From the cell containing the given text, extract its center point as (x, y) coordinate. 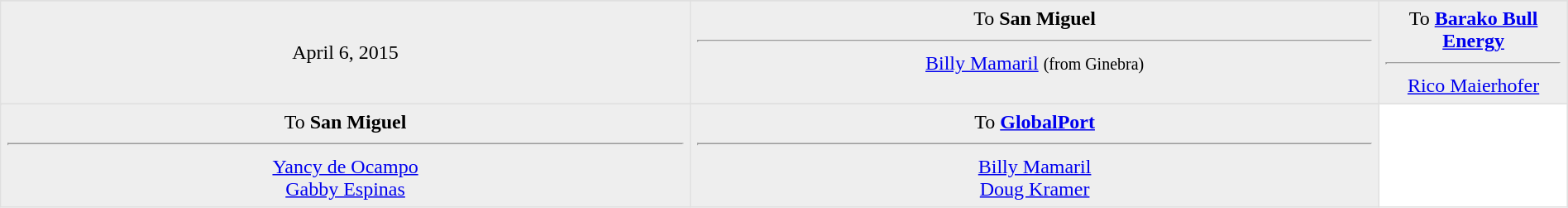
To Barako Bull EnergyRico Maierhofer (1474, 52)
To San MiguelYancy de OcampoGabby Espinas (346, 155)
April 6, 2015 (346, 52)
To GlobalPortBilly MamarilDoug Kramer (1035, 155)
To San MiguelBilly Mamaril (from Ginebra) (1035, 52)
